Extract the (x, y) coordinate from the center of the cell holding the provided text.  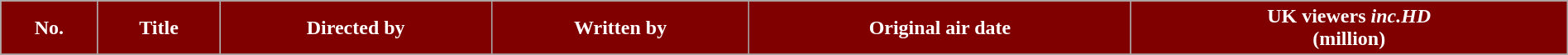
Title (159, 28)
No. (50, 28)
Directed by (356, 28)
Written by (620, 28)
UK viewers inc.HD (million) (1349, 28)
Original air date (939, 28)
